Output the (x, y) coordinate of the center of the cell containing the given text.  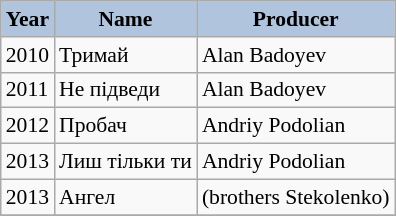
2012 (28, 126)
2011 (28, 90)
Year (28, 19)
Producer (296, 19)
2010 (28, 55)
Тримай (126, 55)
Лиш тільки ти (126, 162)
Ангел (126, 197)
Пробач (126, 126)
Не підведи (126, 90)
Name (126, 19)
(brothers Stekolenko) (296, 197)
